Detect which cell encompasses the target text, then output its (X, Y) center coordinate. 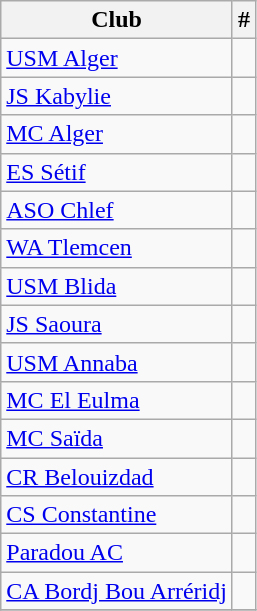
WA Tlemcen (117, 248)
Club (117, 20)
USM Alger (117, 58)
MC El Eulma (117, 400)
JS Saoura (117, 324)
CR Belouizdad (117, 477)
MC Alger (117, 134)
# (244, 20)
JS Kabylie (117, 96)
ASO Chlef (117, 210)
CA Bordj Bou Arréridj (117, 591)
Paradou AC (117, 553)
USM Annaba (117, 362)
MC Saïda (117, 438)
CS Constantine (117, 515)
ES Sétif (117, 172)
USM Blida (117, 286)
